From the cell containing the given text, extract its center point as (x, y) coordinate. 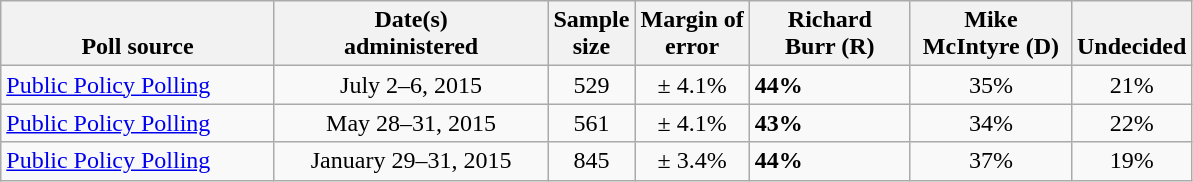
529 (592, 85)
Poll source (138, 34)
Undecided (1131, 34)
Samplesize (592, 34)
RichardBurr (R) (830, 34)
Date(s)administered (411, 34)
July 2–6, 2015 (411, 85)
35% (990, 85)
37% (990, 161)
22% (1131, 123)
21% (1131, 85)
845 (592, 161)
561 (592, 123)
34% (990, 123)
Margin oferror (692, 34)
± 3.4% (692, 161)
19% (1131, 161)
43% (830, 123)
January 29–31, 2015 (411, 161)
May 28–31, 2015 (411, 123)
MikeMcIntyre (D) (990, 34)
